Locate the cell with the specified text and output its (x, y) center coordinate. 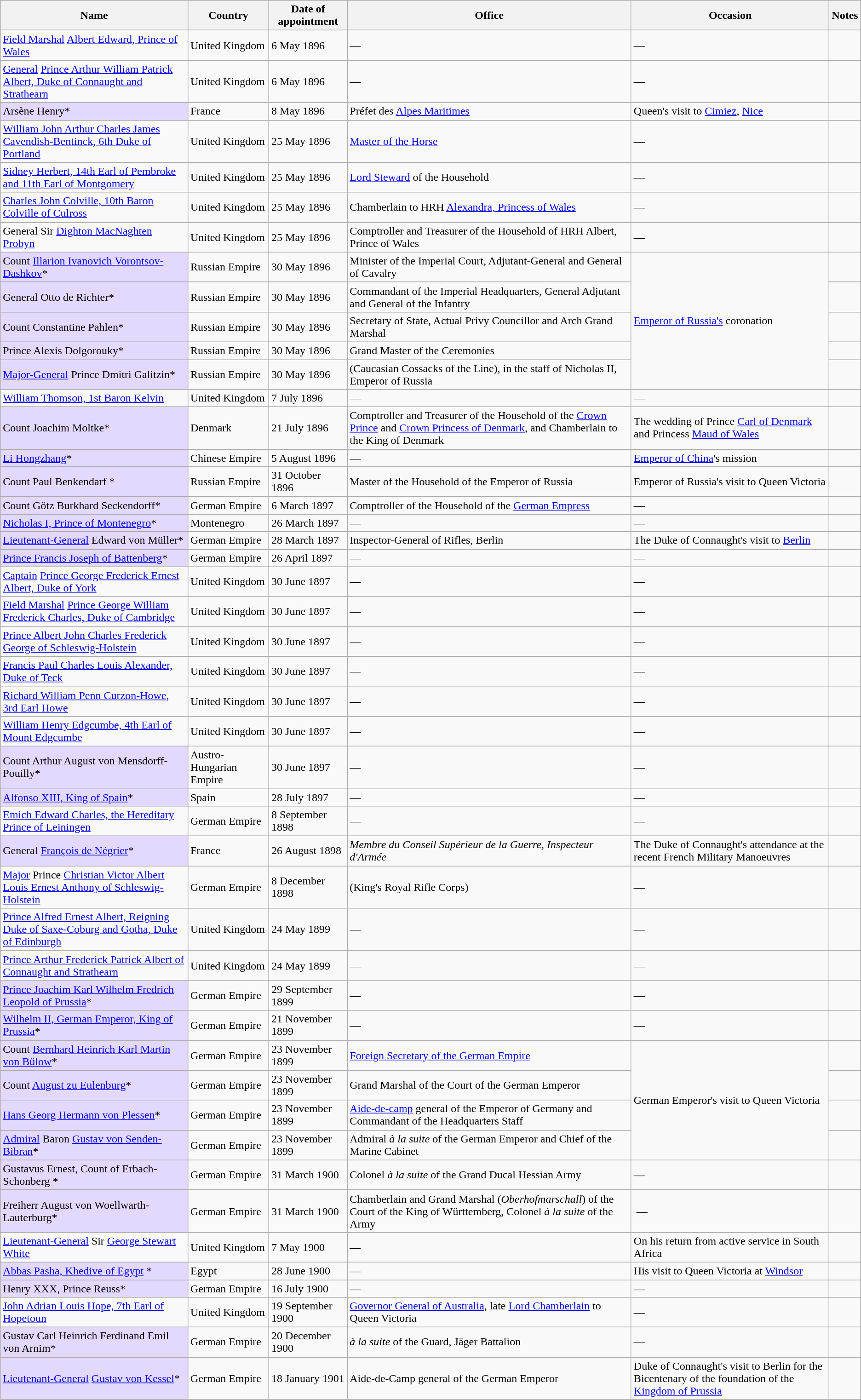
Freiherr August von Woellwarth-Lauterburg* (94, 1211)
Préfet des Alpes Maritimes (489, 111)
Nicholas I, Prince of Montenegro* (94, 523)
Count Bernhard Heinrich Karl Martin von Bülow* (94, 1055)
19 September 1900 (308, 1313)
Gustavus Ernest, Count of Erbach-Schonberg * (94, 1175)
Secretary of State, Actual Privy Councillor and Arch Grand Marshal (489, 327)
21 July 1896 (308, 428)
26 August 1898 (308, 851)
General Sir Dighton MacNaghten Probyn (94, 237)
Captain Prince George Frederick Ernest Albert, Duke of York (94, 581)
The Duke of Connaught's visit to Berlin (730, 540)
Field Marshal Prince George William Frederick Charles, Duke of Cambridge (94, 612)
Grand Marshal of the Court of the German Emperor (489, 1085)
Count August zu Eulenburg* (94, 1085)
Grand Master of the Ceremonies (489, 350)
Montenegro (228, 523)
Lieutenant-General Gustav von Kessel* (94, 1378)
21 November 1899 (308, 1026)
8 May 1896 (308, 111)
7 July 1896 (308, 398)
Admiral Baron Gustav von Senden-Bibran* (94, 1145)
26 March 1897 (308, 523)
Prince Arthur Frederick Patrick Albert of Connaught and Strathearn (94, 966)
Count Paul Benkendarf * (94, 482)
Count Joachim Moltke* (94, 428)
William Henry Edgcumbe, 4th Earl of Mount Edgcumbe (94, 731)
Wilhelm II, German Emperor, King of Prussia* (94, 1026)
Prince Alfred Ernest Albert, Reigning Duke of Saxe-Coburg and Gotha, Duke of Edinburgh (94, 930)
Alfonso XIII, King of Spain* (94, 797)
Hans Georg Hermann von Plessen* (94, 1115)
Abbas Pasha, Khedive of Egypt * (94, 1271)
Chamberlain and Grand Marshal (Oberhofmarschall) of the Court of the King of Württemberg, Colonel à la suite of the Army (489, 1211)
Count Götz Burkhard Seckendorff* (94, 505)
The Duke of Connaught's attendance at the recent French Military Manoeuvres (730, 851)
Spain (228, 797)
General Otto de Richter* (94, 297)
Comptroller and Treasurer of the Household of the Crown Prince and Crown Princess of Denmark, and Chamberlain to the King of Denmark (489, 428)
Master of the Household of the Emperor of Russia (489, 482)
Richard William Penn Curzon-Howe, 3rd Earl Howe (94, 701)
Comptroller and Treasurer of the Household of HRH Albert, Prince of Wales (489, 237)
Aide-de-camp general of the Emperor of Germany and Commandant of the Headquarters Staff (489, 1115)
26 April 1897 (308, 558)
Governor General of Australia, late Lord Chamberlain to Queen Victoria (489, 1313)
Prince Alexis Dolgorouky* (94, 350)
Notes (845, 16)
Count Constantine Pahlen* (94, 327)
5 August 1896 (308, 458)
20 December 1900 (308, 1342)
à la suite of the Guard, Jäger Battalion (489, 1342)
Name (94, 16)
John Adrian Louis Hope, 7th Earl of Hopetoun (94, 1313)
6 March 1897 (308, 505)
Emich Edward Charles, the Hereditary Prince of Leiningen (94, 821)
Office (489, 16)
Egypt (228, 1271)
Chamberlain to HRH Alexandra, Princess of Wales (489, 207)
Prince Francis Joseph of Battenberg* (94, 558)
On his return from active service in South Africa (730, 1247)
Major Prince Christian Victor Albert Louis Ernest Anthony of Schleswig-Holstein (94, 887)
Lord Steward of the Household (489, 178)
Comptroller of the Household of the German Empress (489, 505)
General François de Négrier* (94, 851)
Membre du Conseil Supérieur de la Guerre, Inspecteur d'Armée (489, 851)
William John Arthur Charles James Cavendish-Bentinck, 6th Duke of Portland (94, 141)
Country (228, 16)
(King's Royal Rifle Corps) (489, 887)
Field Marshal Albert Edward, Prince of Wales (94, 45)
28 March 1897 (308, 540)
Master of the Horse (489, 141)
Commandant of the Imperial Headquarters, General Adjutant and General of the Infantry (489, 297)
8 December 1898 (308, 887)
31 October 1896 (308, 482)
Colonel à la suite of the Grand Ducal Hessian Army (489, 1175)
Aide-de-Camp general of the German Emperor (489, 1378)
Emperor of China's mission (730, 458)
Emperor of Russia's visit to Queen Victoria (730, 482)
German Emperor's visit to Queen Victoria (730, 1100)
General Prince Arthur William Patrick Albert, Duke of Connaught and Strathearn (94, 81)
Sidney Herbert, 14th Earl of Pembroke and 11th Earl of Montgomery (94, 178)
28 July 1897 (308, 797)
Foreign Secretary of the German Empire (489, 1055)
Francis Paul Charles Louis Alexander, Duke of Teck (94, 671)
Count Arthur August von Mensdorff-Pouilly* (94, 767)
Chinese Empire (228, 458)
Charles John Colville, 10th Baron Colville of Culross (94, 207)
28 June 1900 (308, 1271)
7 May 1900 (308, 1247)
Major-General Prince Dmitri Galitzin* (94, 374)
Queen's visit to Cimiez, Nice (730, 111)
18 January 1901 (308, 1378)
Count Illarion Ivanovich Vorontsov-Dashkov* (94, 267)
Admiral à la suite of the German Emperor and Chief of the Marine Cabinet (489, 1145)
Henry XXX, Prince Reuss* (94, 1288)
Inspector-General of Rifles, Berlin (489, 540)
Austro-Hungarian Empire (228, 767)
Lieutenant-General Sir George Stewart White (94, 1247)
The wedding of Prince Carl of Denmark and Princess Maud of Wales (730, 428)
Li Hongzhang* (94, 458)
Denmark (228, 428)
Minister of the Imperial Court, Adjutant-General and General of Cavalry (489, 267)
Prince Albert John Charles Frederick George of Schleswig-Holstein (94, 641)
(Caucasian Cossacks of the Line), in the staff of Nicholas II, Emperor of Russia (489, 374)
Date of appointment (308, 16)
Emperor of Russia's coronation (730, 321)
Prince Joachim Karl Wilhelm Fredrich Leopold of Prussia* (94, 995)
Occasion (730, 16)
William Thomson, 1st Baron Kelvin (94, 398)
His visit to Queen Victoria at Windsor (730, 1271)
16 July 1900 (308, 1288)
Gustav Carl Heinrich Ferdinand Emil von Arnim* (94, 1342)
29 September 1899 (308, 995)
8 September 1898 (308, 821)
Lieutenant-General Edward von Müller* (94, 540)
Arsène Henry* (94, 111)
Duke of Connaught's visit to Berlin for the Bicentenary of the foundation of the Kingdom of Prussia (730, 1378)
